Search for the cell housing the specified text and yield its [X, Y] center coordinate. 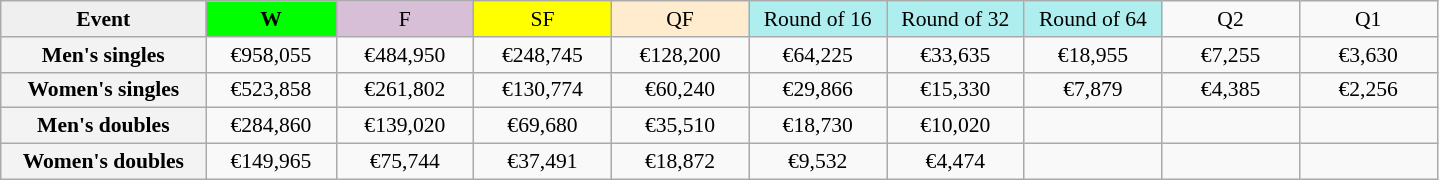
Round of 64 [1093, 19]
€4,474 [955, 162]
€9,532 [818, 162]
€7,879 [1093, 90]
SF [543, 19]
€29,866 [818, 90]
Men's doubles [104, 126]
W [271, 19]
Round of 16 [818, 19]
€248,745 [543, 55]
€958,055 [271, 55]
€18,730 [818, 126]
€4,385 [1231, 90]
Round of 32 [955, 19]
€60,240 [680, 90]
€33,635 [955, 55]
€18,872 [680, 162]
Women's singles [104, 90]
€130,774 [543, 90]
Q1 [1368, 19]
€284,860 [271, 126]
Q2 [1231, 19]
€3,630 [1368, 55]
€523,858 [271, 90]
€10,020 [955, 126]
QF [680, 19]
€7,255 [1231, 55]
Women's doubles [104, 162]
€69,680 [543, 126]
Event [104, 19]
€484,950 [405, 55]
€139,020 [405, 126]
€64,225 [818, 55]
€128,200 [680, 55]
€2,256 [1368, 90]
Men's singles [104, 55]
€18,955 [1093, 55]
€15,330 [955, 90]
€35,510 [680, 126]
€75,744 [405, 162]
€37,491 [543, 162]
€149,965 [271, 162]
€261,802 [405, 90]
F [405, 19]
